Determine the (X, Y) coordinate at the center of the cell enclosing the given text.  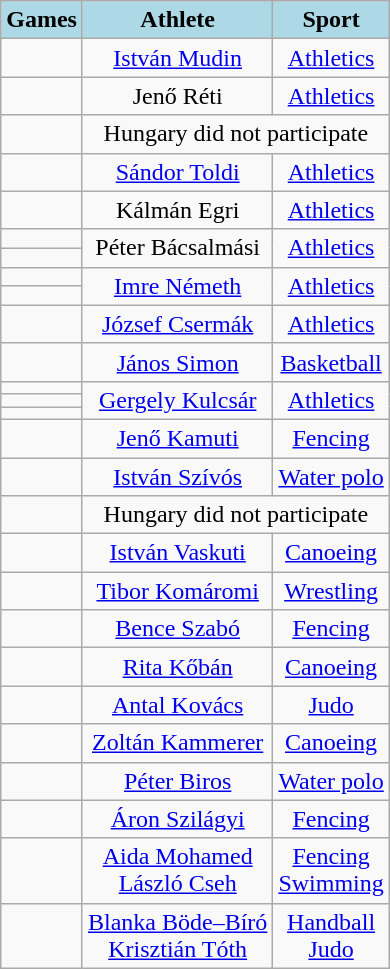
Jenő Réti (177, 96)
Rita Kőbán (177, 667)
Péter Bácsalmási (177, 248)
Blanka Böde–BíróKrisztián Tóth (177, 936)
István Szívós (177, 477)
István Vaskuti (177, 553)
Sándor Toldi (177, 172)
István Mudin (177, 58)
Sport (331, 20)
Péter Biros (177, 781)
Basketball (331, 362)
Judo (331, 705)
Antal Kovács (177, 705)
József Csermák (177, 324)
Bence Szabó (177, 629)
Athlete (177, 20)
Jenő Kamuti (177, 438)
Games (42, 20)
Fencing Swimming (331, 870)
Áron Szilágyi (177, 819)
Kálmán Egri (177, 210)
Handball Judo (331, 936)
Imre Németh (177, 286)
Aida Mohamed László Cseh (177, 870)
Gergely Kulcsár (177, 400)
Zoltán Kammerer (177, 743)
János Simon (177, 362)
Tibor Komáromi (177, 591)
Wrestling (331, 591)
